Provide the [X, Y] coordinate of the cell's center where the given text is located.  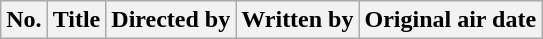
Directed by [171, 20]
Written by [298, 20]
Original air date [450, 20]
No. [24, 20]
Title [76, 20]
